Provide the (x, y) coordinate of the cell's center where the given text is located.  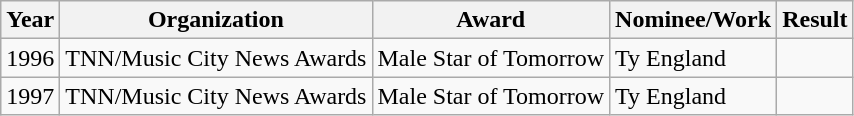
Result (815, 20)
Award (491, 20)
Organization (216, 20)
Nominee/Work (694, 20)
Year (30, 20)
1997 (30, 96)
1996 (30, 58)
